Locate the cell with the specified text and output its (x, y) center coordinate. 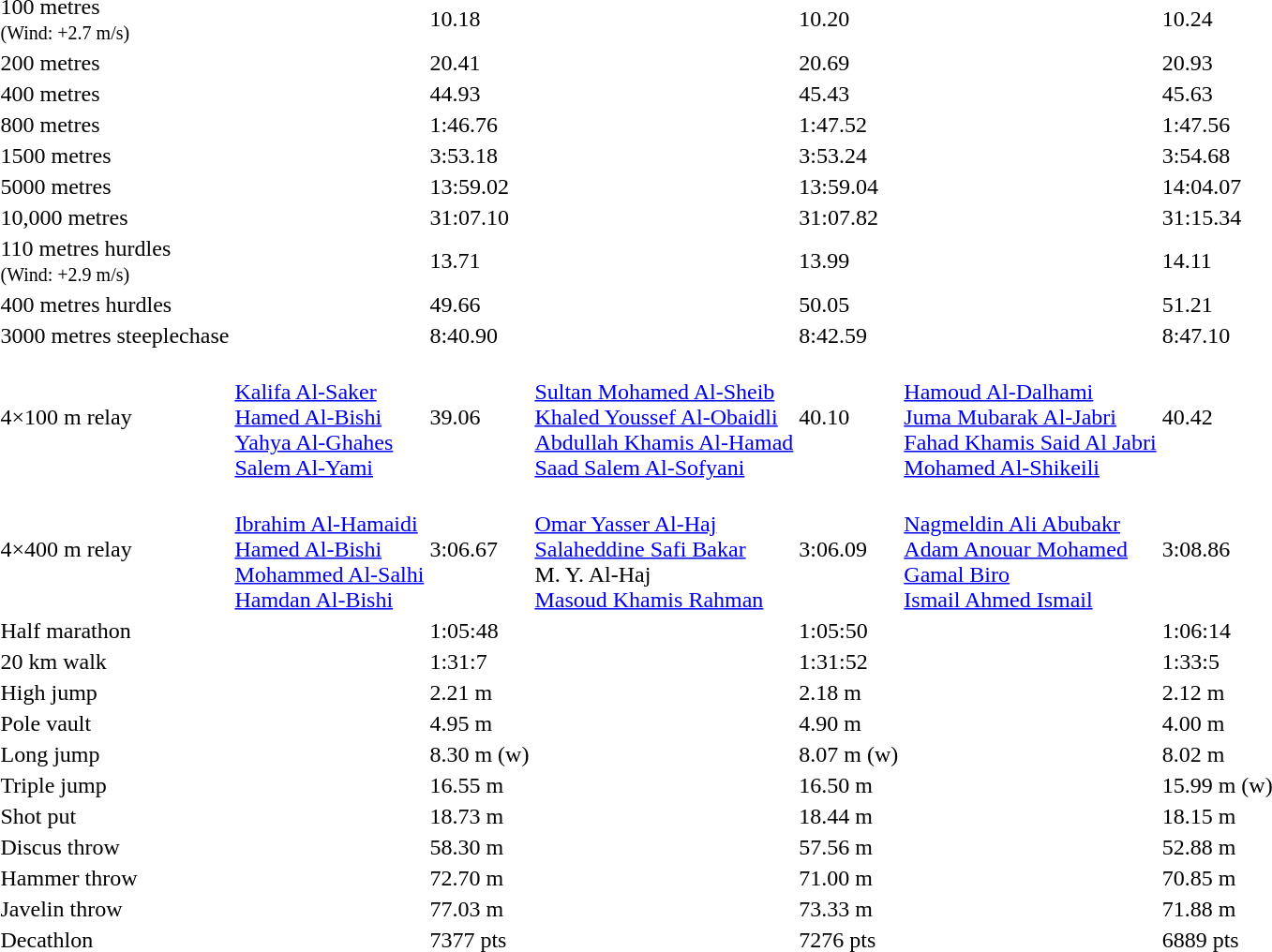
57.56 m (849, 847)
4.90 m (849, 723)
20.69 (849, 63)
8:40.90 (480, 335)
18.44 m (849, 816)
16.55 m (480, 785)
3:06.09 (849, 549)
1:31:7 (480, 662)
8.07 m (w) (849, 754)
8.30 m (w) (480, 754)
Kalifa Al-SakerHamed Al-BishiYahya Al-GhahesSalem Al-Yami (330, 417)
18.73 m (480, 816)
1:31:52 (849, 662)
72.70 m (480, 878)
1:05:48 (480, 631)
3:53.24 (849, 156)
1:46.76 (480, 125)
44.93 (480, 94)
58.30 m (480, 847)
45.43 (849, 94)
39.06 (480, 417)
73.33 m (849, 909)
Omar Yasser Al-HajSalaheddine Safi BakarM. Y. Al-HajMasoud Khamis Rahman (664, 549)
1:05:50 (849, 631)
13:59.04 (849, 186)
13.71 (480, 260)
2.18 m (849, 692)
2.21 m (480, 692)
Hamoud Al-DalhamiJuma Mubarak Al-JabriFahad Khamis Said Al JabriMohamed Al-Shikeili (1030, 417)
3:06.67 (480, 549)
16.50 m (849, 785)
40.10 (849, 417)
13.99 (849, 260)
Ibrahim Al-HamaidiHamed Al-BishiMohammed Al-SalhiHamdan Al-Bishi (330, 549)
20.41 (480, 63)
3:53.18 (480, 156)
77.03 m (480, 909)
50.05 (849, 305)
4.95 m (480, 723)
13:59.02 (480, 186)
31:07.10 (480, 217)
31:07.82 (849, 217)
8:42.59 (849, 335)
Nagmeldin Ali AbubakrAdam Anouar MohamedGamal BiroIsmail Ahmed Ismail (1030, 549)
1:47.52 (849, 125)
Sultan Mohamed Al-SheibKhaled Youssef Al-ObaidliAbdullah Khamis Al-HamadSaad Salem Al-Sofyani (664, 417)
49.66 (480, 305)
71.00 m (849, 878)
